Capture the cell that displays the provided text and extract its (X, Y) central coordinate. 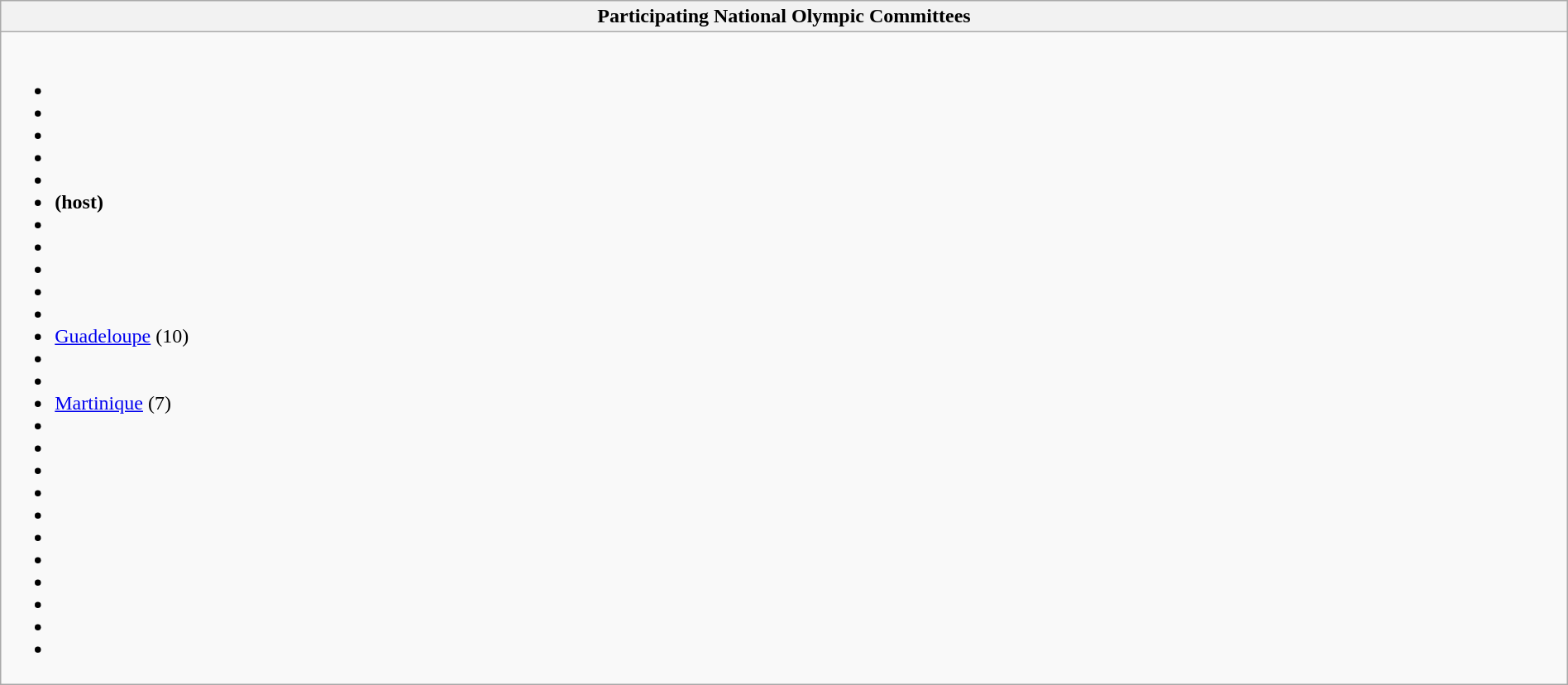
(host) Guadeloupe (10) Martinique (7) (784, 358)
Participating National Olympic Committees (784, 17)
